Find where the given text appears and provide that cell's center as [X, Y] coordinate. 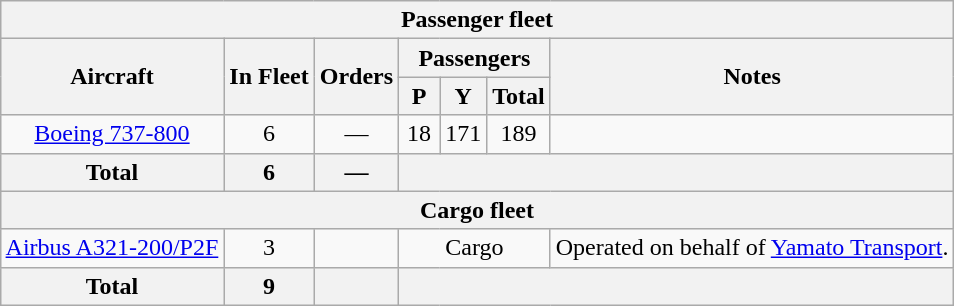
P [420, 96]
Boeing 737-800 [112, 134]
171 [464, 134]
Orders [356, 77]
Airbus A321-200/P2F [112, 248]
189 [519, 134]
Passengers [475, 58]
3 [269, 248]
Aircraft [112, 77]
9 [269, 286]
Y [464, 96]
In Fleet [269, 77]
Cargo [475, 248]
Passenger fleet [477, 20]
Operated on behalf of Yamato Transport. [752, 248]
18 [420, 134]
Notes [752, 77]
Cargo fleet [477, 210]
